Search for the cell housing the specified text and yield its [X, Y] center coordinate. 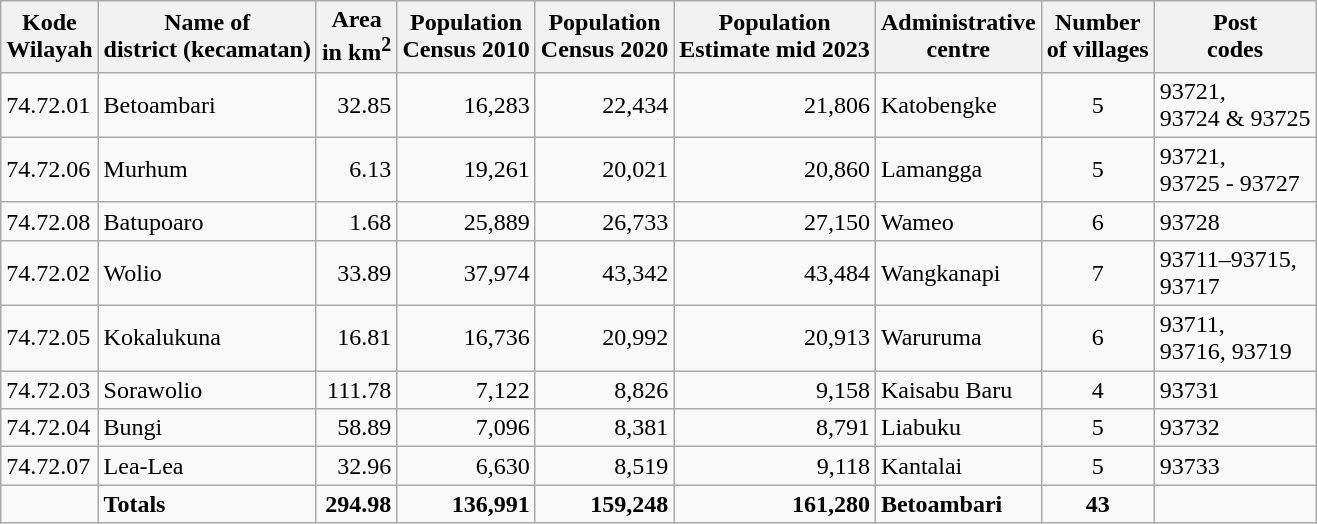
22,434 [604, 104]
58.89 [356, 428]
Wameo [958, 221]
74.72.03 [50, 390]
20,992 [604, 338]
27,150 [775, 221]
136,991 [466, 504]
93732 [1235, 428]
93733 [1235, 466]
Wangkanapi [958, 272]
16.81 [356, 338]
Waruruma [958, 338]
6.13 [356, 170]
43 [1098, 504]
Lea-Lea [207, 466]
Katobengke [958, 104]
37,974 [466, 272]
74.72.08 [50, 221]
Name ofdistrict (kecamatan) [207, 37]
Bungi [207, 428]
32.96 [356, 466]
7 [1098, 272]
74.72.05 [50, 338]
6,630 [466, 466]
PopulationCensus 2010 [466, 37]
Kokalukuna [207, 338]
8,519 [604, 466]
Kantalai [958, 466]
4 [1098, 390]
9,118 [775, 466]
16,283 [466, 104]
159,248 [604, 504]
20,021 [604, 170]
Totals [207, 504]
KodeWilayah [50, 37]
74.72.02 [50, 272]
PopulationCensus 2020 [604, 37]
93721,93725 - 93727 [1235, 170]
93728 [1235, 221]
Numberof villages [1098, 37]
1.68 [356, 221]
93711–93715,93717 [1235, 272]
32.85 [356, 104]
7,122 [466, 390]
Liabuku [958, 428]
Postcodes [1235, 37]
74.72.07 [50, 466]
74.72.01 [50, 104]
93731 [1235, 390]
43,342 [604, 272]
Areain km2 [356, 37]
43,484 [775, 272]
294.98 [356, 504]
26,733 [604, 221]
8,791 [775, 428]
8,826 [604, 390]
Batupoaro [207, 221]
33.89 [356, 272]
Kaisabu Baru [958, 390]
20,913 [775, 338]
PopulationEstimate mid 2023 [775, 37]
16,736 [466, 338]
Sorawolio [207, 390]
21,806 [775, 104]
Administrativecentre [958, 37]
93721,93724 & 93725 [1235, 104]
20,860 [775, 170]
7,096 [466, 428]
9,158 [775, 390]
74.72.04 [50, 428]
8,381 [604, 428]
161,280 [775, 504]
19,261 [466, 170]
25,889 [466, 221]
74.72.06 [50, 170]
111.78 [356, 390]
93711,93716, 93719 [1235, 338]
Wolio [207, 272]
Murhum [207, 170]
Lamangga [958, 170]
